Detect which cell encompasses the target text, then output its [X, Y] center coordinate. 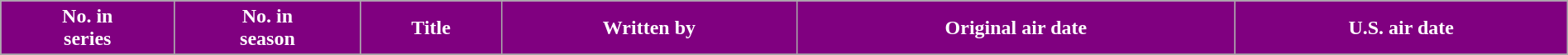
Original air date [1016, 28]
No. inseason [268, 28]
Title [431, 28]
Written by [648, 28]
No. inseries [88, 28]
U.S. air date [1401, 28]
